For the text-containing cell, return its midpoint in (X, Y) coordinate format. 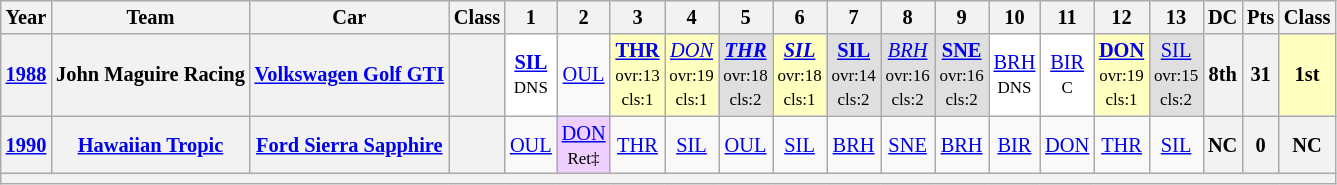
BRHovr:16cls:2 (908, 75)
SILovr:14cls:2 (854, 75)
31 (1260, 75)
BIR (1015, 145)
4 (691, 17)
8 (908, 17)
10 (1015, 17)
3 (637, 17)
DONRet‡ (584, 145)
11 (1067, 17)
7 (854, 17)
Hawaiian Tropic (150, 145)
THRovr:18cls:2 (746, 75)
SILovr:18cls:1 (800, 75)
13 (1176, 17)
9 (962, 17)
BRHDNS (1015, 75)
1988 (26, 75)
1st (1307, 75)
1 (531, 17)
SNEovr:16cls:2 (962, 75)
5 (746, 17)
2 (584, 17)
Year (26, 17)
DON (1067, 145)
DC (1222, 17)
Team (150, 17)
8th (1222, 75)
SILDNS (531, 75)
Volkswagen Golf GTI (350, 75)
SNE (908, 145)
Car (350, 17)
6 (800, 17)
Pts (1260, 17)
12 (1122, 17)
0 (1260, 145)
1990 (26, 145)
John Maguire Racing (150, 75)
BIRC (1067, 75)
SILovr:15cls:2 (1176, 75)
Ford Sierra Sapphire (350, 145)
THRovr:13cls:1 (637, 75)
